Find where the given text appears and provide that cell's center as [X, Y] coordinate. 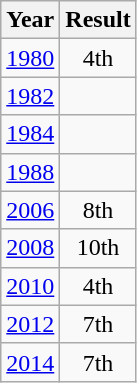
1982 [30, 96]
2010 [30, 286]
2012 [30, 324]
10th [98, 248]
2008 [30, 248]
1984 [30, 134]
Year [30, 20]
2006 [30, 210]
1988 [30, 172]
Result [98, 20]
8th [98, 210]
2014 [30, 362]
1980 [30, 58]
